Determine the (X, Y) coordinate at the center of the cell enclosing the given text.  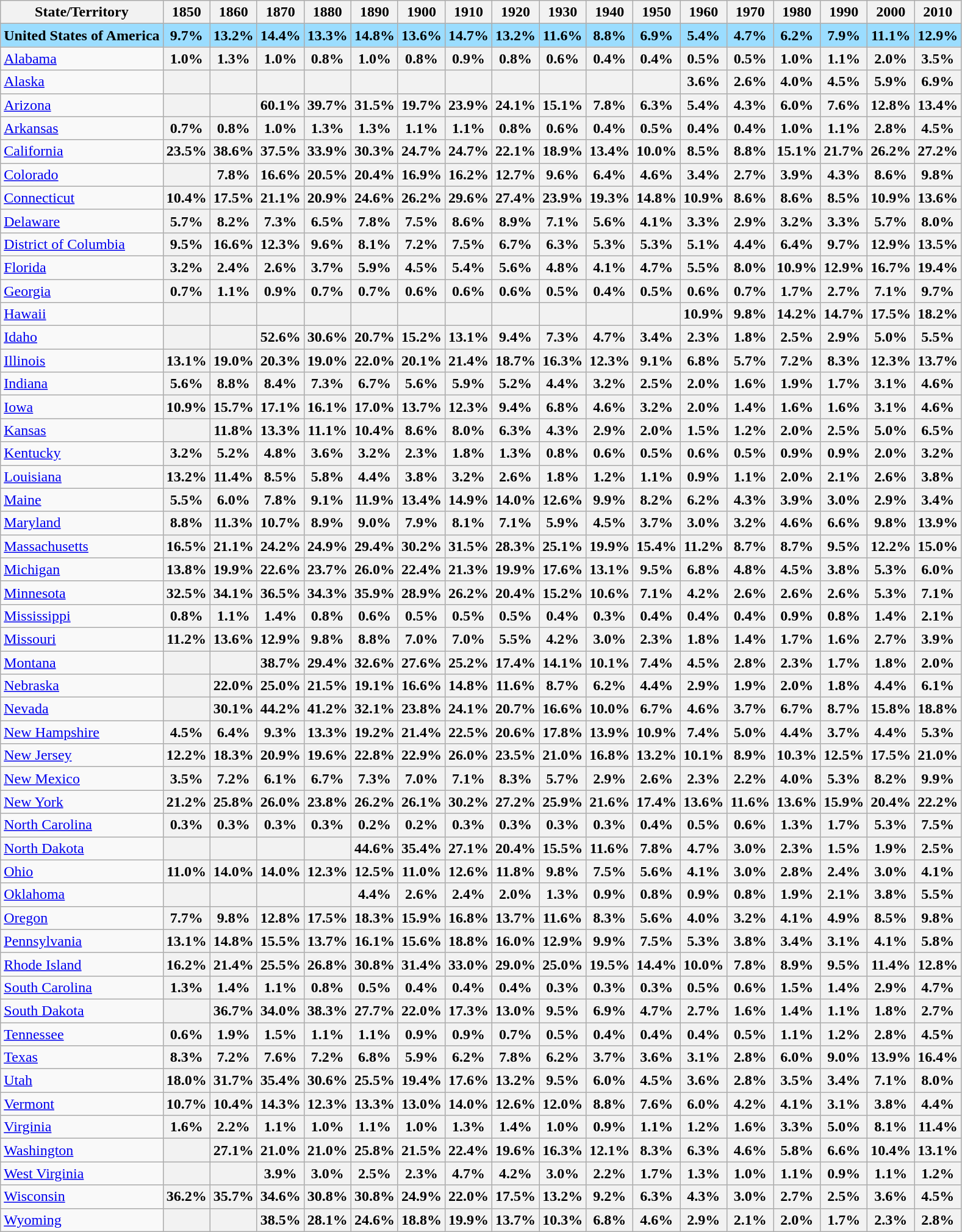
35.9% (375, 593)
25.1% (562, 546)
1940 (610, 12)
34.0% (281, 1010)
25.2% (468, 662)
60.1% (281, 105)
27.4% (516, 198)
28.1% (327, 1220)
1970 (750, 12)
Rhode Island (82, 964)
38.3% (327, 1010)
New Hampshire (82, 732)
11.9% (375, 500)
13.8% (187, 569)
Utah (82, 1081)
14.3% (281, 1104)
1930 (562, 12)
Indiana (82, 384)
1850 (187, 12)
Michigan (82, 569)
39.7% (327, 105)
Virginia (82, 1127)
14.1% (562, 662)
Oregon (82, 918)
22.6% (281, 569)
18.7% (516, 361)
Minnesota (82, 593)
11.3% (233, 523)
Illinois (82, 361)
9.3% (281, 732)
24.2% (281, 546)
19.3% (610, 198)
19.2% (375, 732)
36.5% (281, 593)
32.1% (375, 709)
Florida (82, 267)
27.6% (421, 662)
South Dakota (82, 1010)
Maryland (82, 523)
18.9% (562, 151)
21.7% (844, 151)
9.2% (610, 1197)
1960 (704, 12)
Ohio (82, 871)
38.5% (281, 1220)
North Carolina (82, 825)
14.2% (797, 314)
28.9% (421, 593)
21.3% (468, 569)
17.8% (562, 732)
30.3% (375, 151)
19.5% (610, 964)
21.2% (187, 802)
New Jersey (82, 755)
12.1% (610, 1150)
Hawaii (82, 314)
Louisiana (82, 477)
26.1% (421, 802)
34.3% (327, 593)
32.5% (187, 593)
44.6% (375, 848)
14.9% (468, 500)
22.5% (468, 732)
Arizona (82, 105)
Wyoming (82, 1220)
21.6% (610, 802)
17.0% (375, 407)
29.0% (516, 964)
29.6% (468, 198)
22.2% (938, 802)
16.9% (421, 175)
District of Columbia (82, 244)
1980 (797, 12)
State/Territory (82, 12)
17.1% (281, 407)
37.5% (281, 151)
34.1% (233, 593)
52.6% (281, 337)
California (82, 151)
27.7% (375, 1010)
Missouri (82, 639)
New Mexico (82, 779)
36.7% (233, 1010)
South Carolina (82, 987)
15.8% (891, 709)
38.6% (233, 151)
10.6% (610, 593)
1950 (656, 12)
7.7% (187, 918)
15.7% (233, 407)
Georgia (82, 291)
Tennessee (82, 1034)
13.5% (938, 244)
30.1% (233, 709)
8.4% (281, 384)
28.3% (516, 546)
5.1% (704, 244)
1890 (375, 12)
12.7% (516, 175)
32.6% (375, 662)
4.9% (844, 918)
Colorado (82, 175)
1860 (233, 12)
16.7% (891, 267)
Alaska (82, 82)
20.1% (421, 361)
Oklahoma (82, 895)
Nevada (82, 709)
Mississippi (82, 616)
Idaho (82, 337)
33.0% (468, 964)
1900 (421, 12)
Arkansas (82, 128)
Alabama (82, 59)
West Virginia (82, 1173)
Kentucky (82, 453)
18.0% (187, 1081)
33.9% (327, 151)
1910 (468, 12)
Connecticut (82, 198)
31.4% (421, 964)
16.4% (938, 1057)
Texas (82, 1057)
17.3% (468, 1010)
Wisconsin (82, 1197)
Maine (82, 500)
North Dakota (82, 848)
16.0% (516, 941)
22.1% (516, 151)
22.8% (375, 755)
Vermont (82, 1104)
United States of America (82, 35)
18.2% (938, 314)
12.0% (562, 1104)
19.7% (421, 105)
23.7% (327, 569)
15.6% (421, 941)
Montana (82, 662)
20.3% (281, 361)
38.7% (281, 662)
22.9% (421, 755)
2010 (938, 12)
31.7% (233, 1081)
1990 (844, 12)
41.2% (327, 709)
36.2% (187, 1197)
Pennsylvania (82, 941)
Kansas (82, 430)
16.5% (187, 546)
1880 (327, 12)
1870 (281, 12)
Massachusetts (82, 546)
2000 (891, 12)
35.7% (233, 1197)
25.9% (562, 802)
20.5% (327, 175)
15.0% (938, 546)
15.4% (656, 546)
34.6% (281, 1197)
Iowa (82, 407)
Delaware (82, 221)
20.6% (516, 732)
19.1% (375, 686)
Washington (82, 1150)
1920 (516, 12)
26.8% (327, 964)
44.2% (281, 709)
New York (82, 802)
Nebraska (82, 686)
